Search for the cell housing the specified text and yield its (X, Y) center coordinate. 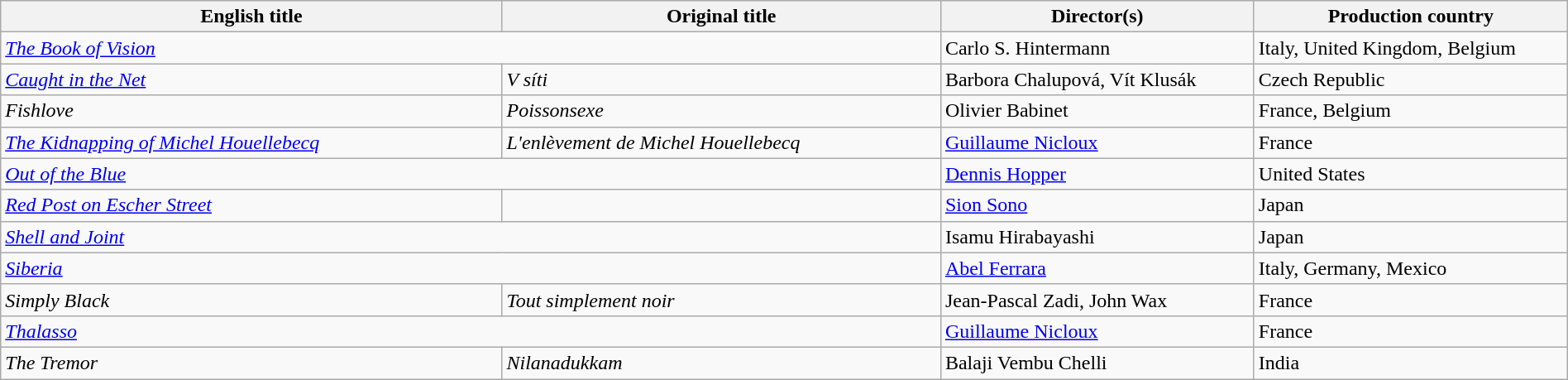
Czech Republic (1411, 79)
Red Post on Escher Street (251, 205)
Shell and Joint (471, 237)
Production country (1411, 17)
Out of the Blue (471, 174)
Director(s) (1097, 17)
Barbora Chalupová, Vít Klusák (1097, 79)
Jean-Pascal Zadi, John Wax (1097, 300)
India (1411, 363)
Poissonsexe (721, 111)
The Tremor (251, 363)
Simply Black (251, 300)
V síti (721, 79)
Nilanadukkam (721, 363)
Original title (721, 17)
Olivier Babinet (1097, 111)
Carlo S. Hintermann (1097, 48)
Tout simplement noir (721, 300)
L'enlèvement de Michel Houellebecq (721, 142)
Balaji Vembu Chelli (1097, 363)
Abel Ferrara (1097, 268)
France, Belgium (1411, 111)
Sion Sono (1097, 205)
The Kidnapping of Michel Houellebecq (251, 142)
English title (251, 17)
Isamu Hirabayashi (1097, 237)
Siberia (471, 268)
The Book of Vision (471, 48)
Italy, United Kingdom, Belgium (1411, 48)
Caught in the Net (251, 79)
Italy, Germany, Mexico (1411, 268)
United States (1411, 174)
Thalasso (471, 331)
Fishlove (251, 111)
Dennis Hopper (1097, 174)
